Return the [X, Y] coordinate for the center point of the cell that contains the specified text.  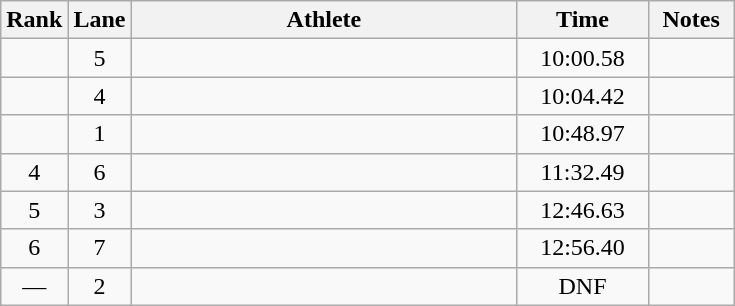
11:32.49 [582, 172]
12:56.40 [582, 248]
10:00.58 [582, 58]
DNF [582, 286]
Lane [100, 20]
— [34, 286]
Athlete [324, 20]
12:46.63 [582, 210]
7 [100, 248]
10:04.42 [582, 96]
10:48.97 [582, 134]
3 [100, 210]
1 [100, 134]
2 [100, 286]
Notes [691, 20]
Time [582, 20]
Rank [34, 20]
